From the cell containing the given text, extract its center point as (X, Y) coordinate. 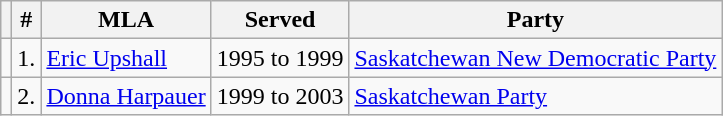
# (26, 20)
Party (536, 20)
Saskatchewan New Democratic Party (536, 58)
1999 to 2003 (280, 96)
1. (26, 58)
Served (280, 20)
1995 to 1999 (280, 58)
2. (26, 96)
Donna Harpauer (126, 96)
Eric Upshall (126, 58)
MLA (126, 20)
Saskatchewan Party (536, 96)
